Output the [x, y] coordinate of the center of the cell containing the given text.  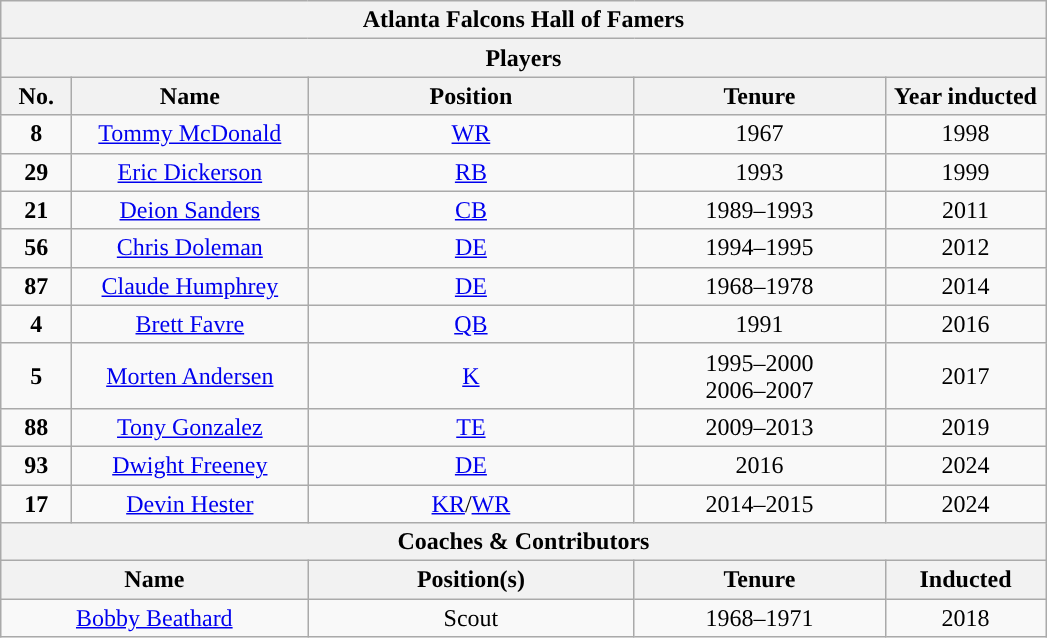
1994–1995 [760, 248]
2017 [966, 376]
17 [36, 503]
Coaches & Contributors [524, 542]
Tommy McDonald [190, 134]
KR/WR [471, 503]
Dwight Freeney [190, 465]
Bobby Beathard [154, 618]
Claude Humphrey [190, 286]
2009–2013 [760, 427]
1998 [966, 134]
2018 [966, 618]
Morten Andersen [190, 376]
Deion Sanders [190, 210]
1995–20002006–2007 [760, 376]
1968–1971 [760, 618]
2014 [966, 286]
Eric Dickerson [190, 172]
2011 [966, 210]
2014–2015 [760, 503]
4 [36, 324]
Year inducted [966, 96]
Devin Hester [190, 503]
Scout [471, 618]
88 [36, 427]
Chris Doleman [190, 248]
Brett Favre [190, 324]
2019 [966, 427]
TE [471, 427]
1991 [760, 324]
1967 [760, 134]
Position(s) [471, 580]
1993 [760, 172]
21 [36, 210]
2012 [966, 248]
Inducted [966, 580]
8 [36, 134]
93 [36, 465]
No. [36, 96]
87 [36, 286]
1999 [966, 172]
29 [36, 172]
Atlanta Falcons Hall of Famers [524, 20]
RB [471, 172]
1989–1993 [760, 210]
Position [471, 96]
Tony Gonzalez [190, 427]
1968–1978 [760, 286]
CB [471, 210]
56 [36, 248]
K [471, 376]
Players [524, 58]
QB [471, 324]
5 [36, 376]
WR [471, 134]
